Identify which cell holds the provided text, then report its [X, Y] central coordinate. 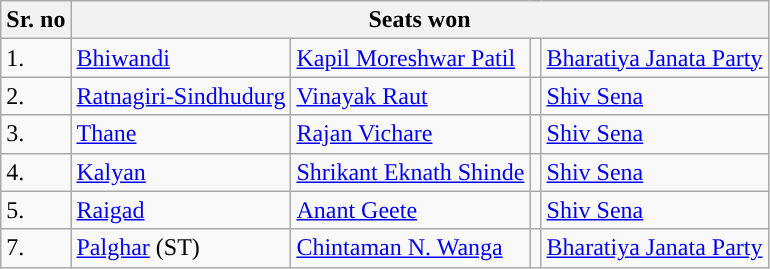
4. [36, 172]
Rajan Vichare [410, 134]
2. [36, 96]
Ratnagiri-Sindhudurg [181, 96]
Vinayak Raut [410, 96]
3. [36, 134]
1. [36, 58]
Kapil Moreshwar Patil [410, 58]
Bhiwandi [181, 58]
Raigad [181, 210]
Anant Geete [410, 210]
Sr. no [36, 20]
Kalyan [181, 172]
Palghar (ST) [181, 248]
Seats won [420, 20]
Shrikant Eknath Shinde [410, 172]
7. [36, 248]
Thane [181, 134]
5. [36, 210]
Chintaman N. Wanga [410, 248]
